Detect which cell encompasses the target text, then output its [X, Y] center coordinate. 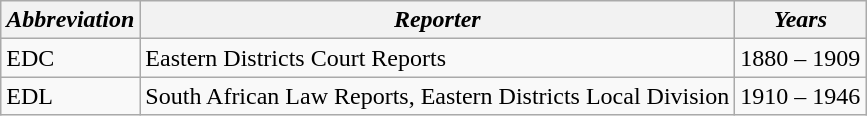
Years [800, 20]
1880 – 1909 [800, 58]
EDL [70, 96]
Eastern Districts Court Reports [438, 58]
Abbreviation [70, 20]
1910 – 1946 [800, 96]
Reporter [438, 20]
EDC [70, 58]
South African Law Reports, Eastern Districts Local Division [438, 96]
